From the cell containing the given text, extract its center point as [X, Y] coordinate. 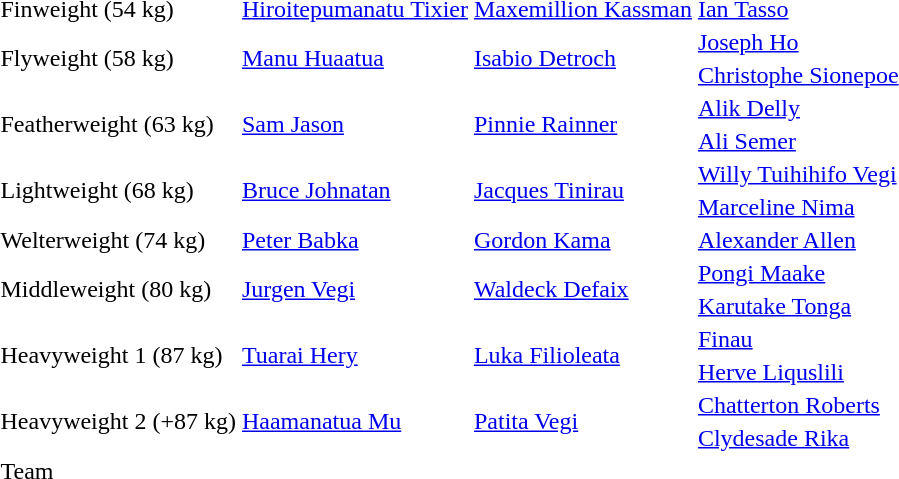
Patita Vegi [582, 422]
Jacques Tinirau [582, 190]
Gordon Kama [582, 240]
Haamanatua Mu [354, 422]
Tuarai Hery [354, 356]
Pinnie Rainner [582, 124]
Peter Babka [354, 240]
Sam Jason [354, 124]
Manu Huaatua [354, 58]
Isabio Detroch [582, 58]
Waldeck Defaix [582, 290]
Bruce Johnatan [354, 190]
Jurgen Vegi [354, 290]
Luka Filioleata [582, 356]
